Determine the [x, y] coordinate at the center of the cell enclosing the given text.  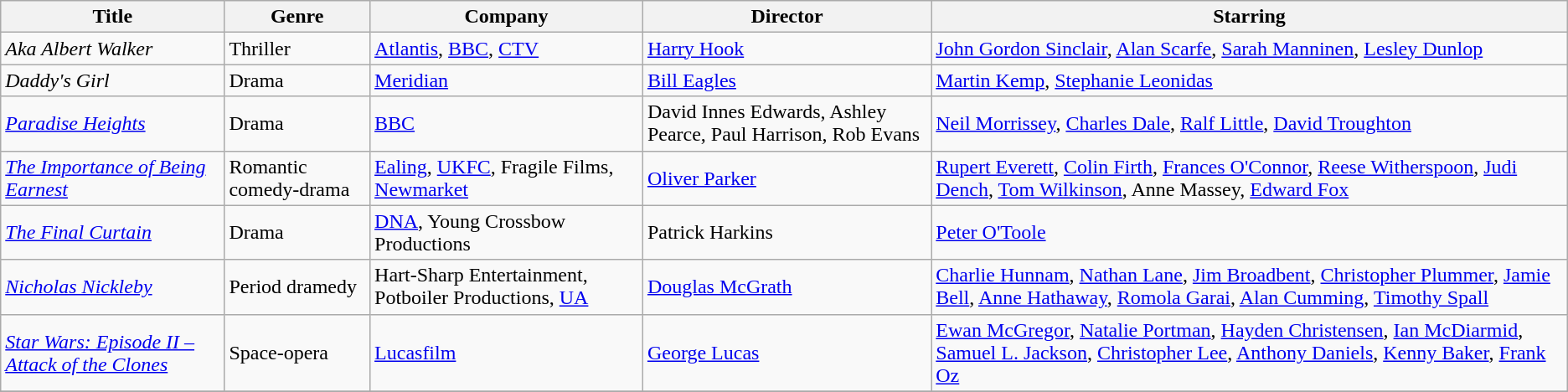
Space-opera [297, 353]
Period dramedy [297, 286]
Charlie Hunnam, Nathan Lane, Jim Broadbent, Christopher Plummer, Jamie Bell, Anne Hathaway, Romola Garai, Alan Cumming, Timothy Spall [1250, 286]
Harry Hook [787, 49]
Title [112, 17]
Hart-Sharp Entertainment, Potboiler Productions, UA [507, 286]
Patrick Harkins [787, 233]
Oliver Parker [787, 178]
Director [787, 17]
Lucasfilm [507, 353]
Aka Albert Walker [112, 49]
Company [507, 17]
Ewan McGregor, Natalie Portman, Hayden Christensen, Ian McDiarmid, Samuel L. Jackson, Christopher Lee, Anthony Daniels, Kenny Baker, Frank Oz [1250, 353]
Ealing, UKFC, Fragile Films, Newmarket [507, 178]
DNA, Young Crossbow Productions [507, 233]
Daddy's Girl [112, 80]
Neil Morrissey, Charles Dale, Ralf Little, David Troughton [1250, 124]
The Final Curtain [112, 233]
Thriller [297, 49]
George Lucas [787, 353]
David Innes Edwards, Ashley Pearce, Paul Harrison, Rob Evans [787, 124]
Genre [297, 17]
Star Wars: Episode II – Attack of the Clones [112, 353]
Meridian [507, 80]
Bill Eagles [787, 80]
John Gordon Sinclair, Alan Scarfe, Sarah Manninen, Lesley Dunlop [1250, 49]
Paradise Heights [112, 124]
BBC [507, 124]
Peter O'Toole [1250, 233]
Romantic comedy-drama [297, 178]
Starring [1250, 17]
Atlantis, BBC, CTV [507, 49]
Martin Kemp, Stephanie Leonidas [1250, 80]
Douglas McGrath [787, 286]
Rupert Everett, Colin Firth, Frances O'Connor, Reese Witherspoon, Judi Dench, Tom Wilkinson, Anne Massey, Edward Fox [1250, 178]
Nicholas Nickleby [112, 286]
The Importance of Being Earnest [112, 178]
